For the text-containing cell, return its midpoint in [X, Y] coordinate format. 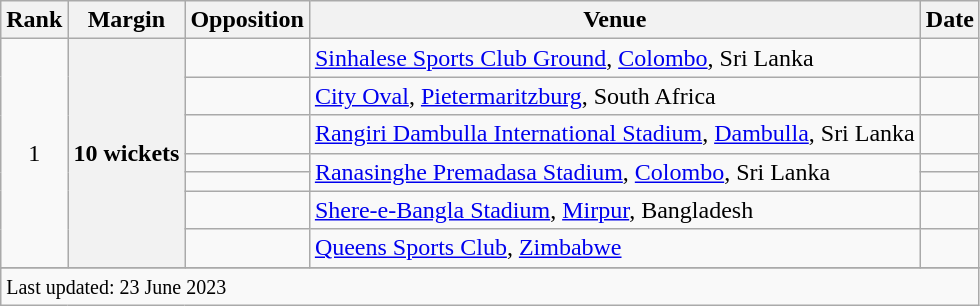
Opposition [247, 20]
Shere-e-Bangla Stadium, Mirpur, Bangladesh [614, 210]
Venue [614, 20]
Ranasinghe Premadasa Stadium, Colombo, Sri Lanka [614, 172]
Date [950, 20]
Margin [126, 20]
Queens Sports Club, Zimbabwe [614, 248]
Sinhalese Sports Club Ground, Colombo, Sri Lanka [614, 58]
1 [34, 153]
10 wickets [126, 153]
City Oval, Pietermaritzburg, South Africa [614, 96]
Last updated: 23 June 2023 [490, 286]
Rangiri Dambulla International Stadium, Dambulla, Sri Lanka [614, 134]
Rank [34, 20]
